Scan for the cell matching the given text and deliver its (x, y) coordinate at center. 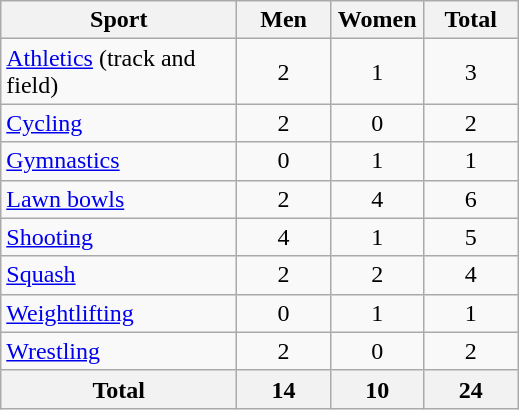
Sport (119, 20)
Cycling (119, 123)
Gymnastics (119, 161)
Athletics (track and field) (119, 72)
Wrestling (119, 351)
24 (471, 389)
6 (471, 199)
Squash (119, 275)
Weightlifting (119, 313)
Lawn bowls (119, 199)
Men (284, 20)
Shooting (119, 237)
10 (377, 389)
3 (471, 72)
Women (377, 20)
14 (284, 389)
5 (471, 237)
